Extract the [x, y] coordinate from the center of the cell holding the provided text.  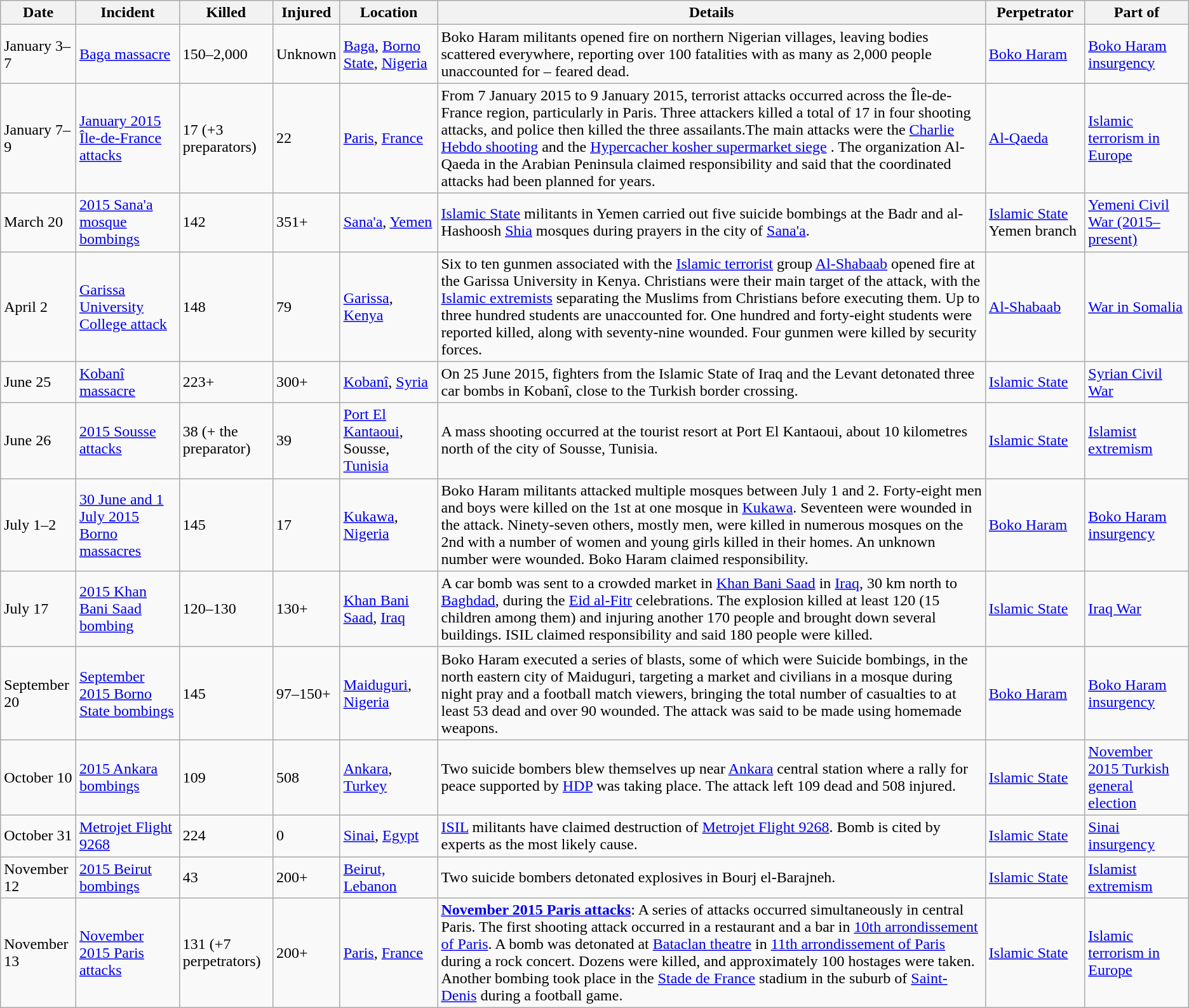
Syrian Civil War [1137, 382]
Iraq War [1137, 608]
Killed [226, 13]
Unknown [306, 54]
2015 Beirut bombings [127, 877]
Yemeni Civil War (2015–present) [1137, 222]
Injured [306, 13]
Baga massacre [127, 54]
17 (+3 preparators) [226, 138]
November 13 [38, 953]
Sinai, Egypt [389, 836]
508 [306, 777]
January 3–7 [38, 54]
Al-Qaeda [1035, 138]
September 20 [38, 693]
June 25 [38, 382]
March 20 [38, 222]
October 31 [38, 836]
223+ [226, 382]
Kobanî massacre [127, 382]
Islamic State militants in Yemen carried out five suicide bombings at the Badr and al-Hashoosh Shia mosques during prayers in the city of Sana'a. [711, 222]
Details [711, 13]
War in Somalia [1137, 306]
148 [226, 306]
351+ [306, 222]
Maiduguri, Nigeria [389, 693]
97–150+ [306, 693]
0 [306, 836]
Khan Bani Saad, Iraq [389, 608]
January 7–9 [38, 138]
Baga, Borno State, Nigeria [389, 54]
17 [306, 525]
39 [306, 441]
Islamic State Yemen branch [1035, 222]
Perpetrator [1035, 13]
43 [226, 877]
2015 Khan Bani Saad bombing [127, 608]
Garissa University College attack [127, 306]
Kobanî, Syria [389, 382]
Sana'a, Yemen [389, 222]
April 2 [38, 306]
Port El Kantaoui, Sousse, Tunisia [389, 441]
300+ [306, 382]
October 10 [38, 777]
Part of [1137, 13]
July 17 [38, 608]
142 [226, 222]
June 26 [38, 441]
131 (+7 perpetrators) [226, 953]
January 2015 Île-de-France attacks [127, 138]
30 June and 1 July 2015 Borno massacres [127, 525]
November 2015 Paris attacks [127, 953]
Kukawa, Nigeria [389, 525]
ISIL militants have claimed destruction of Metrojet Flight 9268. Bomb is cited by experts as the most likely cause. [711, 836]
130+ [306, 608]
Location [389, 13]
150–2,000 [226, 54]
Date [38, 13]
November 2015 Turkish general election [1137, 777]
2015 Sousse attacks [127, 441]
79 [306, 306]
Two suicide bombers detonated explosives in Bourj el-Barajneh. [711, 877]
22 [306, 138]
On 25 June 2015, fighters from the Islamic State of Iraq and the Levant detonated three car bombs in Kobanî, close to the Turkish border crossing. [711, 382]
38 (+ the preparator) [226, 441]
A mass shooting occurred at the tourist resort at Port El Kantaoui, about 10 kilometres north of the city of Sousse, Tunisia. [711, 441]
Beirut, Lebanon [389, 877]
Ankara, Turkey [389, 777]
Garissa, Kenya [389, 306]
Incident [127, 13]
July 1–2 [38, 525]
Metrojet Flight 9268 [127, 836]
2015 Ankara bombings [127, 777]
109 [226, 777]
2015 Sana'a mosque bombings [127, 222]
September 2015 Borno State bombings [127, 693]
Sinai insurgency [1137, 836]
November 12 [38, 877]
120–130 [226, 608]
224 [226, 836]
Al-Shabaab [1035, 306]
